Return the [X, Y] coordinate for the center point of the cell that contains the specified text.  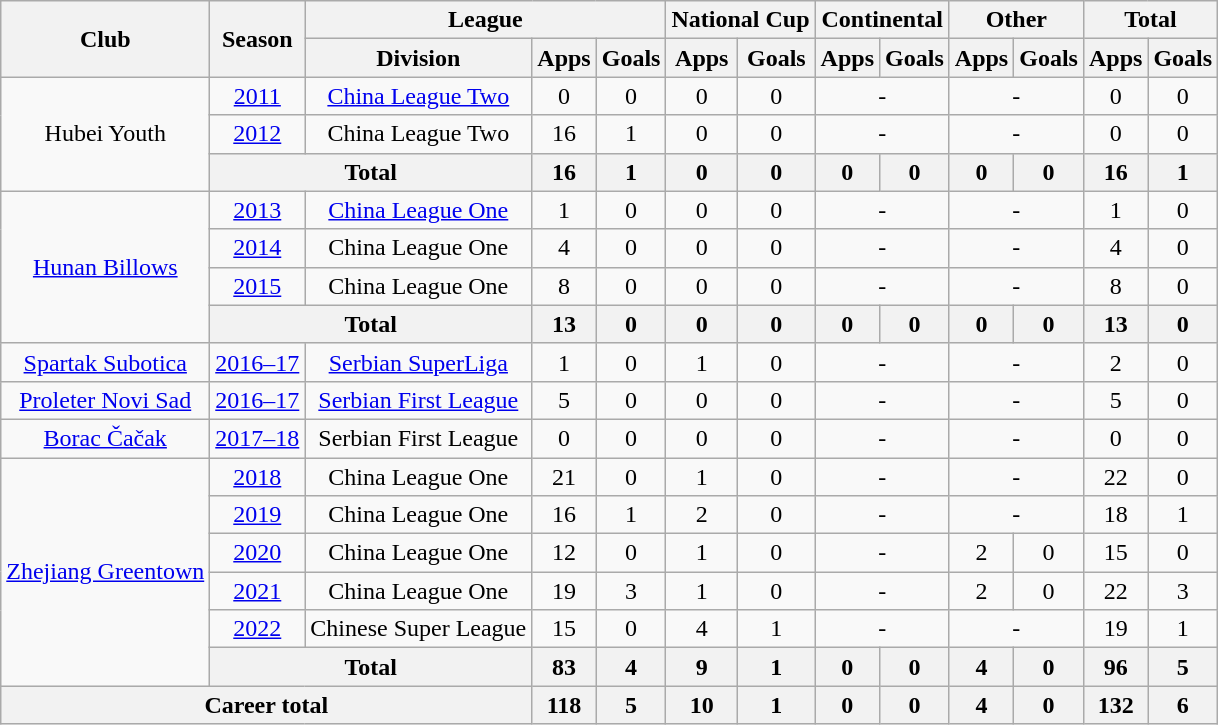
9 [702, 667]
12 [564, 553]
2015 [258, 286]
League [486, 20]
Continental [882, 20]
Hunan Billows [106, 267]
Club [106, 39]
2011 [258, 96]
10 [702, 705]
Zhejiang Greentown [106, 572]
Spartak Subotica [106, 362]
118 [564, 705]
Career total [266, 705]
Borac Čačak [106, 438]
2017–18 [258, 438]
96 [1115, 667]
2021 [258, 591]
83 [564, 667]
132 [1115, 705]
6 [1183, 705]
2014 [258, 248]
2018 [258, 477]
Chinese Super League [418, 629]
2013 [258, 210]
2012 [258, 134]
Other [1016, 20]
Hubei Youth [106, 134]
2022 [258, 629]
18 [1115, 515]
National Cup [740, 20]
2020 [258, 553]
Serbian SuperLiga [418, 362]
Proleter Novi Sad [106, 400]
2019 [258, 515]
Season [258, 39]
21 [564, 477]
Division [418, 58]
